Find where the given text appears and provide that cell's center as [X, Y] coordinate. 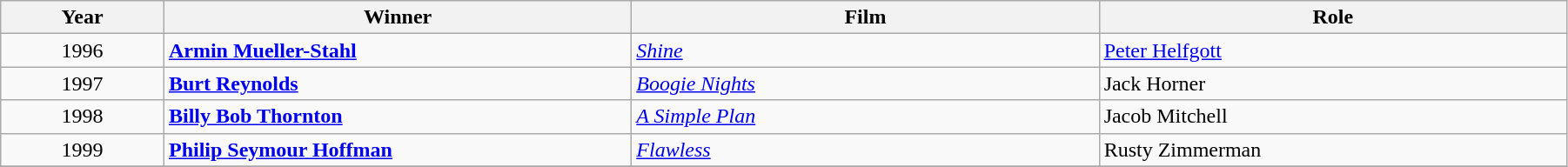
1998 [83, 117]
Film [865, 17]
Philip Seymour Hoffman [397, 150]
Boogie Nights [865, 83]
Shine [865, 50]
Role [1333, 17]
Year [83, 17]
Armin Mueller-Stahl [397, 50]
Rusty Zimmerman [1333, 150]
1999 [83, 150]
Winner [397, 17]
Billy Bob Thornton [397, 117]
1997 [83, 83]
Burt Reynolds [397, 83]
Jacob Mitchell [1333, 117]
Flawless [865, 150]
1996 [83, 50]
A Simple Plan [865, 117]
Peter Helfgott [1333, 50]
Jack Horner [1333, 83]
